Locate the cell with the specified text and output its [X, Y] center coordinate. 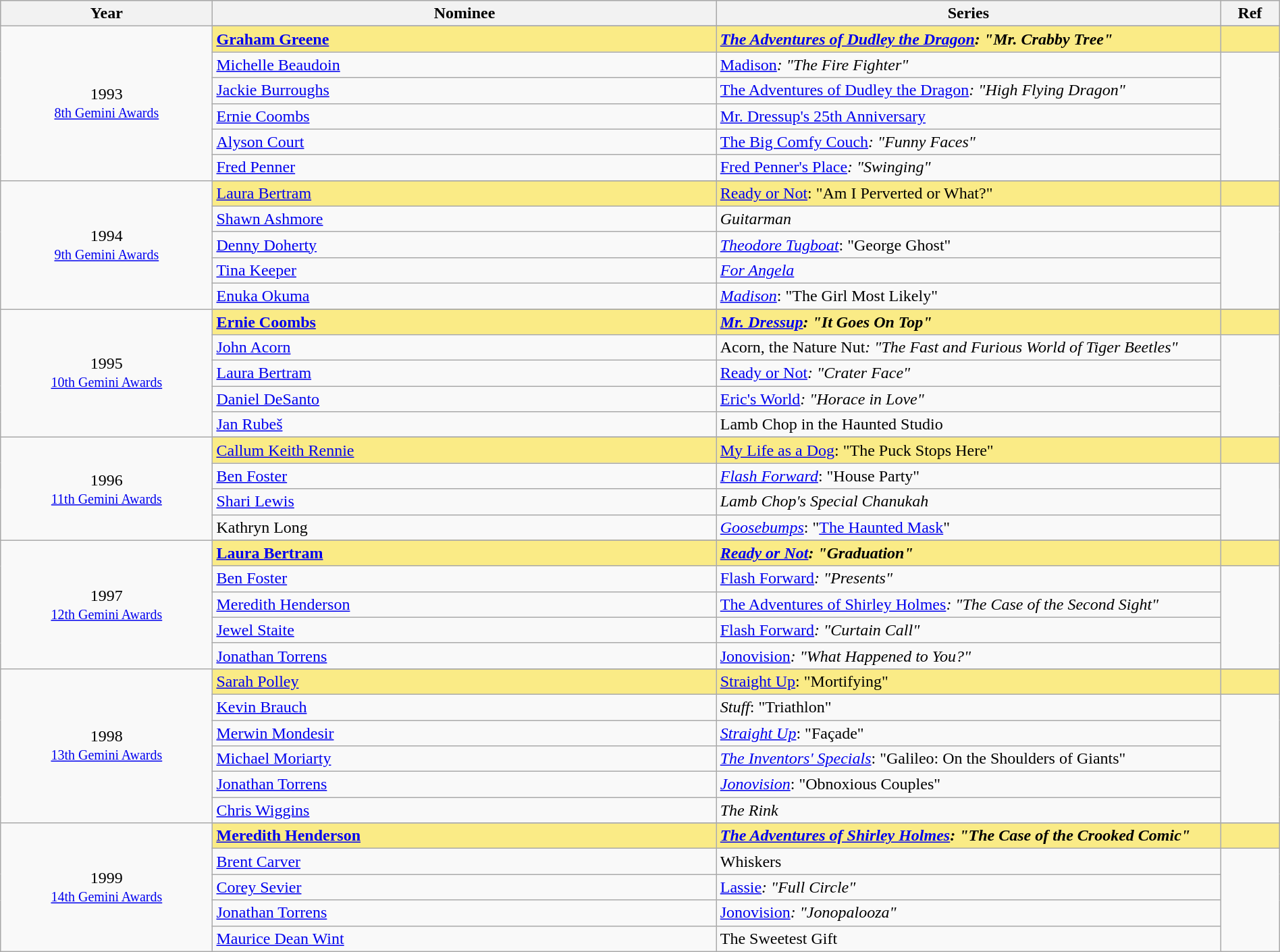
Nominee [464, 14]
Alyson Court [464, 142]
Lamb Chop in the Haunted Studio [968, 425]
Enuka Okuma [464, 296]
Series [968, 14]
The Big Comfy Couch: "Funny Faces" [968, 142]
Goosebumps: "The Haunted Mask" [968, 527]
1998 13th Gemini Awards [107, 745]
Mr. Dressup's 25th Anniversary [968, 116]
My Life as a Dog: "The Puck Stops Here" [968, 450]
For Angela [968, 270]
Flash Forward: "Curtain Call" [968, 630]
Kathryn Long [464, 527]
The Inventors' Specials: "Galileo: On the Shoulders of Giants" [968, 759]
Denny Doherty [464, 244]
Straight Up: "Mortifying" [968, 681]
Graham Greene [464, 39]
Jonovision: "Obnoxious Couples" [968, 785]
John Acorn [464, 348]
Daniel DeSanto [464, 399]
The Adventures of Shirley Holmes: "The Case of the Second Sight" [968, 604]
Jonovision: "What Happened to You?" [968, 656]
1997 12th Gemini Awards [107, 604]
The Adventures of Dudley the Dragon: "High Flying Dragon" [968, 90]
Fred Penner's Place: "Swinging" [968, 167]
Corey Sevier [464, 887]
Ready or Not: "Graduation" [968, 553]
Straight Up: "Façade" [968, 733]
The Sweetest Gift [968, 938]
Ref [1250, 14]
Jackie Burroughs [464, 90]
Flash Forward: "Presents" [968, 579]
Kevin Brauch [464, 707]
Year [107, 14]
Michelle Beaudoin [464, 65]
Shari Lewis [464, 502]
Chris Wiggins [464, 810]
Mr. Dressup: "It Goes On Top" [968, 322]
Acorn, the Nature Nut: "The Fast and Furious World of Tiger Beetles" [968, 348]
Tina Keeper [464, 270]
Whiskers [968, 862]
The Adventures of Dudley the Dragon: "Mr. Crabby Tree" [968, 39]
Madison: "The Fire Fighter" [968, 65]
Flash Forward: "House Party" [968, 476]
Shawn Ashmore [464, 219]
Jan Rubeš [464, 425]
Ready or Not: "Am I Perverted or What?" [968, 193]
1994 9th Gemini Awards [107, 244]
Guitarman [968, 219]
1996 11th Gemini Awards [107, 489]
Jonovision: "Jonopalooza" [968, 913]
Madison: "The Girl Most Likely" [968, 296]
The Rink [968, 810]
Maurice Dean Wint [464, 938]
Ready or Not: "Crater Face" [968, 373]
Lamb Chop's Special Chanukah [968, 502]
Stuff: "Triathlon" [968, 707]
Lassie: "Full Circle" [968, 887]
1999 14th Gemini Awards [107, 887]
Jewel Staite [464, 630]
The Adventures of Shirley Holmes: "The Case of the Crooked Comic" [968, 836]
Fred Penner [464, 167]
Brent Carver [464, 862]
Merwin Mondesir [464, 733]
Sarah Polley [464, 681]
1995 10th Gemini Awards [107, 373]
Callum Keith Rennie [464, 450]
Michael Moriarty [464, 759]
Eric's World: "Horace in Love" [968, 399]
1993 8th Gemini Awards [107, 103]
Theodore Tugboat: "George Ghost" [968, 244]
